Return the (x, y) coordinate for the center point of the cell that contains the specified text.  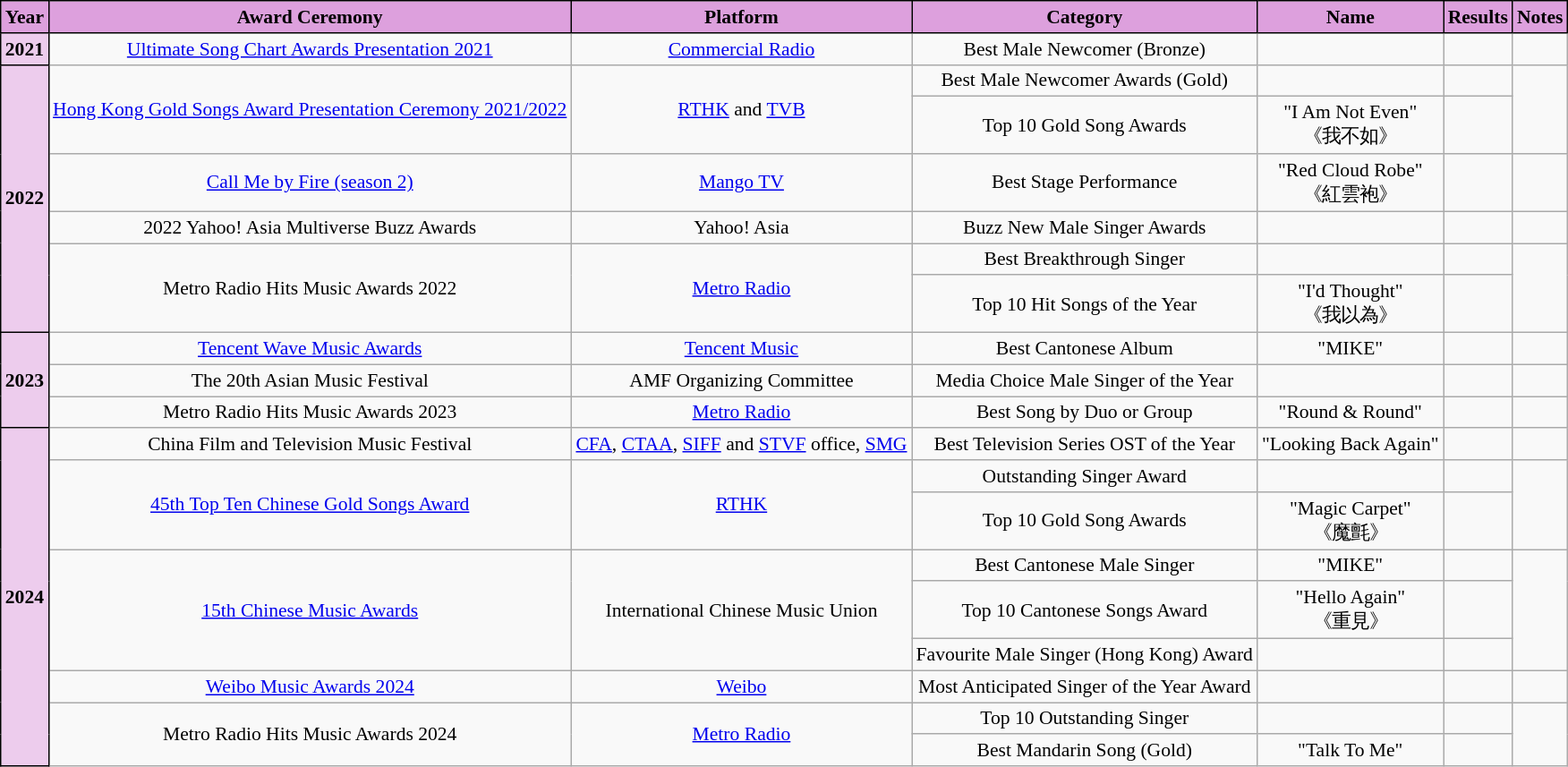
"Round & Round" (1351, 413)
AMF Organizing Committee (741, 380)
"I'd Thought"《我以為》 (1351, 304)
Outstanding Singer Award (1085, 476)
Best Television Series OST of the Year (1085, 445)
"Hello Again"《重見》 (1351, 610)
Metro Radio Hits Music Awards 2022 (310, 288)
Tencent Wave Music Awards (310, 349)
Yahoo! Asia (741, 227)
Commercial Radio (741, 49)
Media Choice Male Singer of the Year (1085, 380)
Metro Radio Hits Music Awards 2024 (310, 734)
Favourite Male Singer (Hong Kong) Award (1085, 655)
RTHK (741, 505)
Notes (1540, 17)
Award Ceremony (310, 17)
2024 (25, 598)
Best Cantonese Album (1085, 349)
"I Am Not Even"《我不如》 (1351, 125)
Platform (741, 17)
"Talk To Me" (1351, 751)
Results (1479, 17)
"Red Cloud Robe"《紅雲袍》 (1351, 183)
Ultimate Song Chart Awards Presentation 2021 (310, 49)
Year (25, 17)
2022 (25, 199)
"Magic Carpet"《魔氈》 (1351, 521)
Category (1085, 17)
Call Me by Fire (season 2) (310, 183)
2021 (25, 49)
Best Mandarin Song (Gold) (1085, 751)
RTHK and TVB (741, 109)
The 20th Asian Music Festival (310, 380)
Top 10 Hit Songs of the Year (1085, 304)
45th Top Ten Chinese Gold Songs Award (310, 505)
Most Anticipated Singer of the Year Award (1085, 686)
Hong Kong Gold Songs Award Presentation Ceremony 2021/2022 (310, 109)
2022 Yahoo! Asia Multiverse Buzz Awards (310, 227)
Buzz New Male Singer Awards (1085, 227)
Best Stage Performance (1085, 183)
2023 (25, 381)
International Chinese Music Union (741, 610)
Mango TV (741, 183)
Tencent Music (741, 349)
Weibo (741, 686)
Best Cantonese Male Singer (1085, 566)
Metro Radio Hits Music Awards 2023 (310, 413)
Best Male Newcomer (Bronze) (1085, 49)
"Looking Back Again" (1351, 445)
CFA, CTAA, SIFF and STVF office, SMG (741, 445)
Best Breakthrough Singer (1085, 260)
Weibo Music Awards 2024 (310, 686)
Top 10 Outstanding Singer (1085, 719)
China Film and Television Music Festival (310, 445)
Name (1351, 17)
Best Song by Duo or Group (1085, 413)
Top 10 Cantonese Songs Award (1085, 610)
15th Chinese Music Awards (310, 610)
Best Male Newcomer Awards (Gold) (1085, 81)
